Pinpoint the cell where the given text exists, returning its [X, Y] midpoint coordinate. 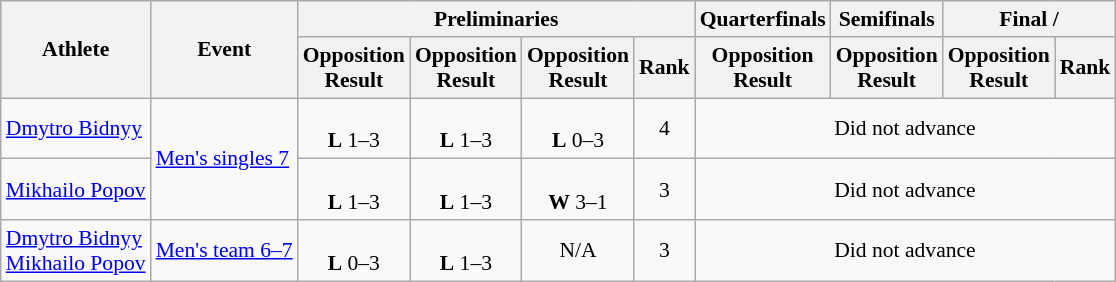
Preliminaries [496, 19]
Men's team 6–7 [224, 250]
W 3–1 [578, 190]
Men's singles 7 [224, 159]
Event [224, 50]
Mikhailo Popov [76, 190]
4 [664, 128]
Final / [1030, 19]
Dmytro Bidnyy Mikhailo Popov [76, 250]
Athlete [76, 50]
N/A [578, 250]
Quarterfinals [763, 19]
Semifinals [887, 19]
Dmytro Bidnyy [76, 128]
